Identify which cell holds the provided text, then report its (X, Y) central coordinate. 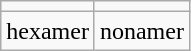
nonamer (142, 31)
hexamer (48, 31)
